Scan for the cell matching the given text and deliver its [x, y] coordinate at center. 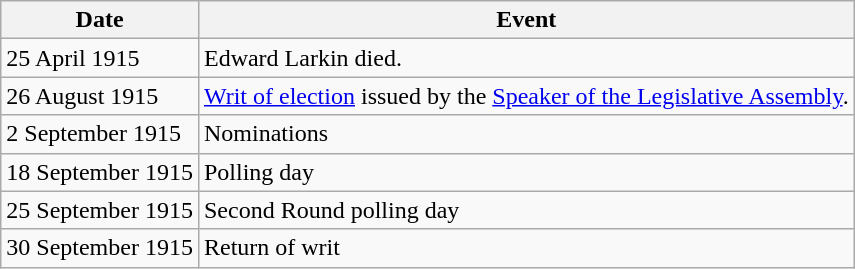
Nominations [526, 134]
Edward Larkin died. [526, 58]
Return of writ [526, 248]
25 April 1915 [100, 58]
18 September 1915 [100, 172]
25 September 1915 [100, 210]
Polling day [526, 172]
2 September 1915 [100, 134]
26 August 1915 [100, 96]
Writ of election issued by the Speaker of the Legislative Assembly. [526, 96]
Event [526, 20]
Second Round polling day [526, 210]
30 September 1915 [100, 248]
Date [100, 20]
